Scan for the cell matching the given text and deliver its (x, y) coordinate at center. 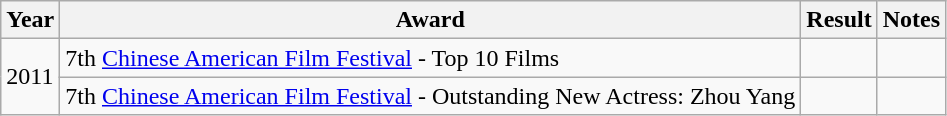
Award (430, 20)
Result (839, 20)
2011 (30, 77)
7th Chinese American Film Festival - Top 10 Films (430, 58)
7th Chinese American Film Festival - Outstanding New Actress: Zhou Yang (430, 96)
Notes (911, 20)
Year (30, 20)
